Scan for the cell matching the given text and deliver its (x, y) coordinate at center. 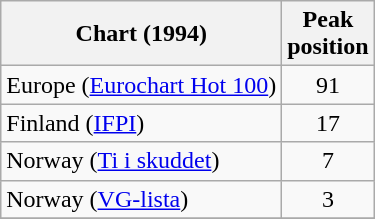
3 (328, 199)
Peakposition (328, 34)
Norway (Ti i skuddet) (142, 161)
Europe (Eurochart Hot 100) (142, 85)
Finland (IFPI) (142, 123)
7 (328, 161)
Norway (VG-lista) (142, 199)
Chart (1994) (142, 34)
91 (328, 85)
17 (328, 123)
